From the cell containing the given text, extract its center point as [X, Y] coordinate. 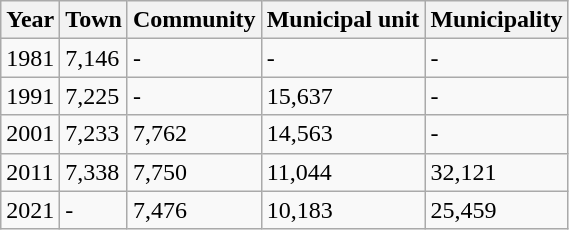
10,183 [343, 210]
7,762 [194, 134]
7,750 [194, 172]
7,233 [94, 134]
7,338 [94, 172]
7,225 [94, 96]
2011 [30, 172]
14,563 [343, 134]
Year [30, 20]
7,146 [94, 58]
2001 [30, 134]
7,476 [194, 210]
1981 [30, 58]
2021 [30, 210]
32,121 [496, 172]
15,637 [343, 96]
Community [194, 20]
Municipal unit [343, 20]
Municipality [496, 20]
Town [94, 20]
11,044 [343, 172]
1991 [30, 96]
25,459 [496, 210]
